Extract the (X, Y) coordinate from the center of the cell holding the provided text.  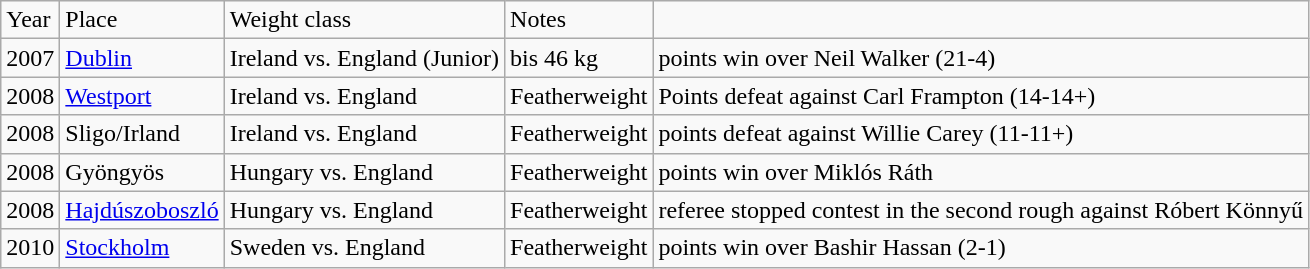
Weight class (364, 20)
Westport (142, 96)
Sweden vs. England (364, 248)
points win over Bashir Hassan (2-1) (981, 248)
Gyöngyös (142, 172)
Notes (579, 20)
points win over Neil Walker (21-4) (981, 58)
Points defeat against Carl Frampton (14-14+) (981, 96)
referee stopped contest in the second rough against Róbert Könnyű (981, 210)
bis 46 kg (579, 58)
2010 (30, 248)
2007 (30, 58)
Hajdúszoboszló (142, 210)
points win over Miklós Ráth (981, 172)
points defeat against Willie Carey (11-11+) (981, 134)
Stockholm (142, 248)
Ireland vs. England (Junior) (364, 58)
Dublin (142, 58)
Year (30, 20)
Place (142, 20)
Sligo/Irland (142, 134)
